Pinpoint the cell where the given text exists, returning its (x, y) midpoint coordinate. 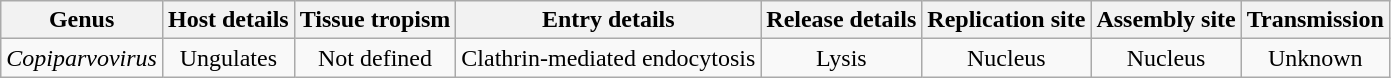
Tissue tropism (375, 20)
Clathrin-mediated endocytosis (608, 58)
Copiparvovirus (82, 58)
Unknown (1315, 58)
Entry details (608, 20)
Genus (82, 20)
Lysis (842, 58)
Not defined (375, 58)
Assembly site (1166, 20)
Release details (842, 20)
Host details (228, 20)
Ungulates (228, 58)
Transmission (1315, 20)
Replication site (1006, 20)
